Determine the (X, Y) coordinate at the center of the cell enclosing the given text.  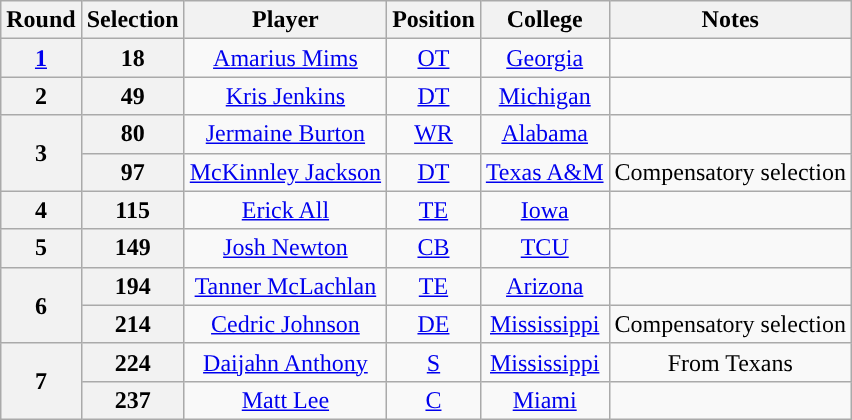
214 (132, 324)
115 (132, 210)
From Texans (730, 362)
Texas A&M (544, 172)
224 (132, 362)
McKinnley Jackson (285, 172)
149 (132, 248)
Erick All (285, 210)
97 (132, 172)
Georgia (544, 58)
College (544, 20)
DE (434, 324)
Alabama (544, 134)
5 (41, 248)
Daijahn Anthony (285, 362)
Michigan (544, 96)
2 (41, 96)
S (434, 362)
Cedric Johnson (285, 324)
49 (132, 96)
80 (132, 134)
CB (434, 248)
Iowa (544, 210)
C (434, 400)
194 (132, 286)
7 (41, 381)
TCU (544, 248)
Player (285, 20)
237 (132, 400)
18 (132, 58)
6 (41, 305)
Arizona (544, 286)
Position (434, 20)
Selection (132, 20)
WR (434, 134)
Jermaine Burton (285, 134)
Amarius Mims (285, 58)
Josh Newton (285, 248)
3 (41, 153)
Miami (544, 400)
Matt Lee (285, 400)
Notes (730, 20)
Round (41, 20)
Kris Jenkins (285, 96)
4 (41, 210)
1 (41, 58)
Tanner McLachlan (285, 286)
OT (434, 58)
